Capture the cell that displays the provided text and extract its [X, Y] central coordinate. 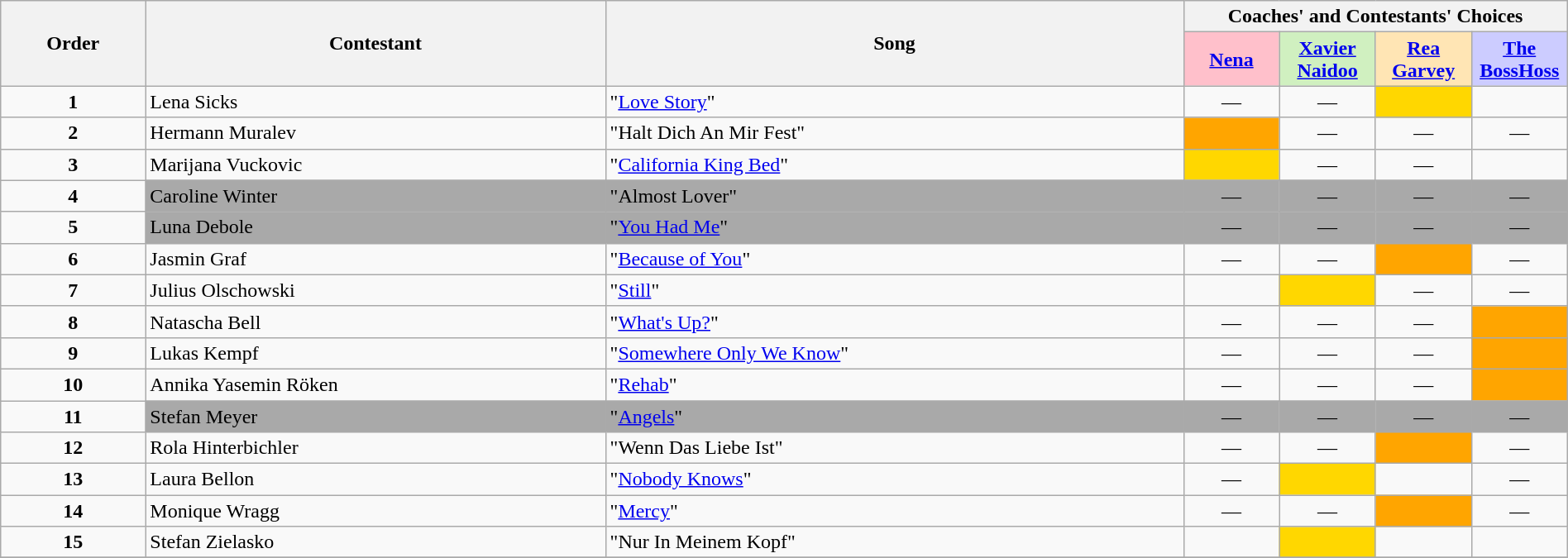
"What's Up?" [895, 322]
6 [73, 259]
Rola Hinterbichler [375, 448]
Lena Sicks [375, 102]
"Still" [895, 290]
"Nur In Meinem Kopf" [895, 542]
9 [73, 353]
"You Had Me" [895, 227]
7 [73, 290]
Luna Debole [375, 227]
Hermann Muralev [375, 133]
"Wenn Das Liebe Ist" [895, 448]
Natascha Bell [375, 322]
Marijana Vuckovic [375, 165]
"Mercy" [895, 511]
"California King Bed" [895, 165]
"Angels" [895, 416]
"Almost Lover" [895, 196]
Order [73, 43]
1 [73, 102]
"Love Story" [895, 102]
Annika Yasemin Röken [375, 384]
Caroline Winter [375, 196]
3 [73, 165]
"Because of You" [895, 259]
Stefan Meyer [375, 416]
15 [73, 542]
"Nobody Knows" [895, 479]
"Somewhere Only We Know" [895, 353]
4 [73, 196]
14 [73, 511]
Lukas Kempf [375, 353]
Rea Garvey [1423, 60]
13 [73, 479]
"Rehab" [895, 384]
Laura Bellon [375, 479]
Stefan Zielasko [375, 542]
Nena [1231, 60]
12 [73, 448]
11 [73, 416]
Julius Olschowski [375, 290]
"Halt Dich An Mir Fest" [895, 133]
Jasmin Graf [375, 259]
Coaches' and Contestants' Choices [1375, 17]
5 [73, 227]
The BossHoss [1519, 60]
Contestant [375, 43]
10 [73, 384]
Monique Wragg [375, 511]
Song [895, 43]
Xavier Naidoo [1327, 60]
8 [73, 322]
2 [73, 133]
